Determine the (x, y) coordinate at the center of the cell enclosing the given text.  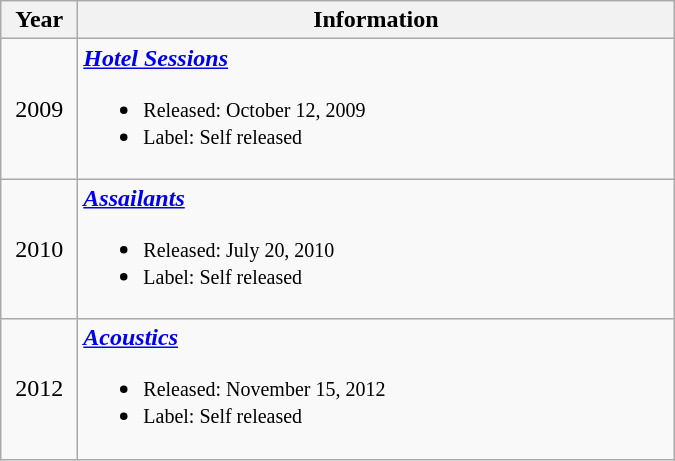
Hotel SessionsReleased: October 12, 2009Label: Self released (376, 109)
Information (376, 20)
2012 (40, 389)
2009 (40, 109)
AssailantsReleased: July 20, 2010Label: Self released (376, 249)
2010 (40, 249)
AcousticsReleased: November 15, 2012Label: Self released (376, 389)
Year (40, 20)
